Extract the (x, y) coordinate from the center of the cell holding the provided text.  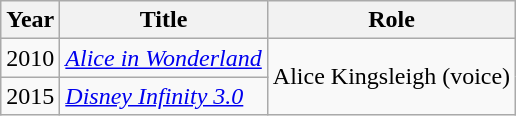
Disney Infinity 3.0 (164, 96)
Year (30, 20)
Alice in Wonderland (164, 58)
Alice Kingsleigh (voice) (391, 77)
Title (164, 20)
2015 (30, 96)
Role (391, 20)
2010 (30, 58)
